Identify which cell holds the provided text, then report its [X, Y] central coordinate. 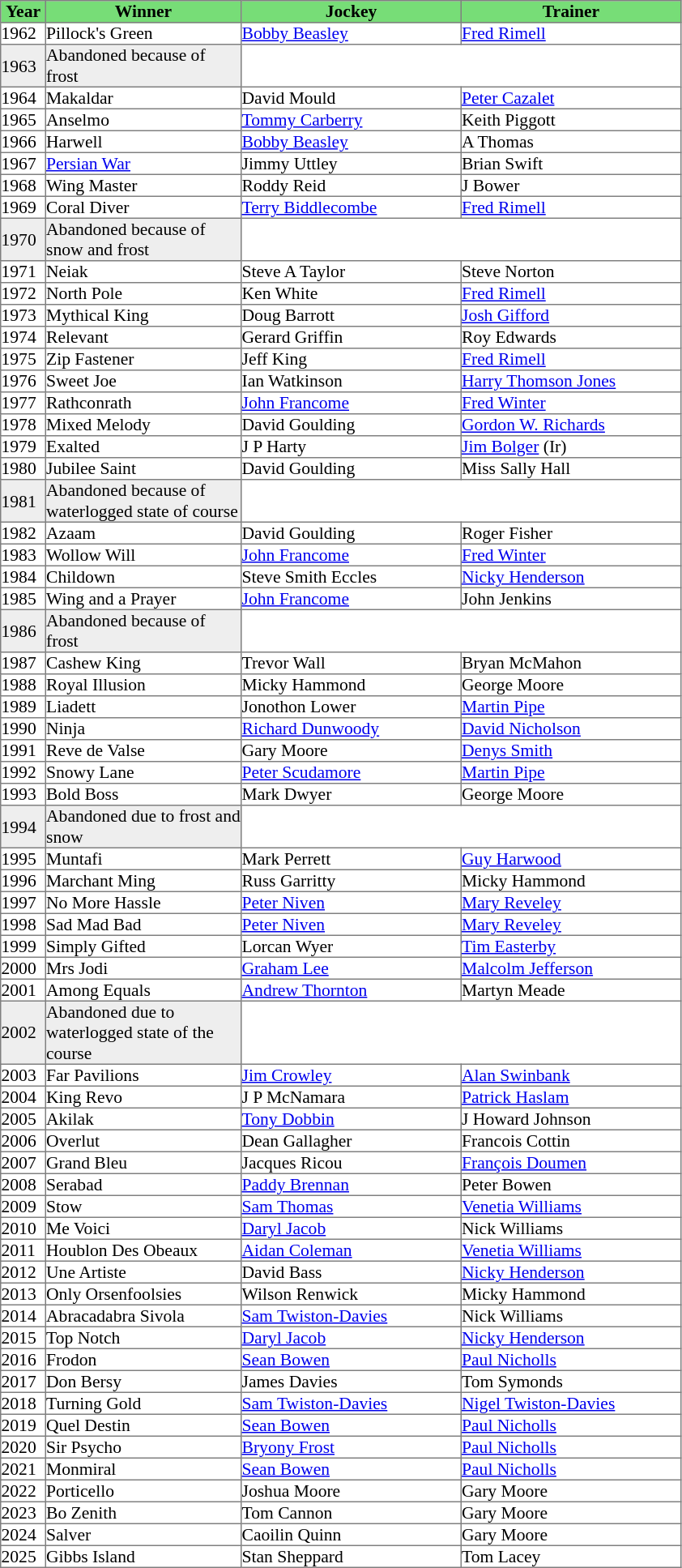
Abracadabra Sivola [143, 1316]
Muntafi [143, 859]
Tim Easterby [571, 946]
King Revo [143, 1097]
1999 [23, 946]
2016 [23, 1360]
1978 [23, 425]
Harry Thomson Jones [571, 381]
1985 [23, 598]
Gibbs Island [143, 1556]
Makaldar [143, 97]
Akilak [143, 1118]
Jonothon Lower [352, 707]
Ninja [143, 729]
Turning Gold [143, 1404]
François Doumen [571, 1162]
1981 [23, 501]
Jim Bolger (Ir) [571, 447]
Houblon Des Obeaux [143, 1250]
Bryony Frost [352, 1447]
1996 [23, 880]
Sad Mad Bad [143, 924]
1992 [23, 773]
Peter Bowen [571, 1185]
1964 [23, 97]
Year [23, 11]
Liadett [143, 707]
Ken White [352, 293]
2022 [23, 1491]
Malcolm Jefferson [571, 968]
No More Hassle [143, 903]
A Thomas [571, 141]
Aidan Coleman [352, 1250]
Francois Cottin [571, 1141]
2024 [23, 1535]
Denys Smith [571, 750]
Guy Harwood [571, 859]
Mark Perrett [352, 859]
Sam Thomas [352, 1206]
Me Voici [143, 1228]
Andrew Thornton [352, 990]
2002 [23, 1032]
Abandoned because of waterlogged state of course [143, 501]
2009 [23, 1206]
Abandoned because of snow and frost [143, 239]
1970 [23, 239]
David Mould [352, 97]
Abandoned due to frost and snow [143, 827]
Persian War [143, 164]
1963 [23, 66]
Tom Cannon [352, 1512]
Peter Cazalet [571, 97]
Marchant Ming [143, 880]
Pillock's Green [143, 34]
Bryan McMahon [571, 663]
1974 [23, 337]
2001 [23, 990]
1993 [23, 794]
Rathconrath [143, 404]
Anselmo [143, 120]
2019 [23, 1425]
1990 [23, 729]
Bo Zenith [143, 1512]
1973 [23, 316]
2021 [23, 1468]
Jockey [352, 11]
Azaam [143, 533]
Steve A Taylor [352, 272]
1965 [23, 120]
Grand Bleu [143, 1162]
Richard Dunwoody [352, 729]
Lorcan Wyer [352, 946]
Only Orsenfoolsies [143, 1293]
1995 [23, 859]
Jubilee Saint [143, 468]
Doug Barrott [352, 316]
Gerard Griffin [352, 337]
Steve Norton [571, 272]
Reve de Valse [143, 750]
Roddy Reid [352, 185]
Paddy Brennan [352, 1185]
Harwell [143, 141]
Ian Watkinson [352, 381]
Dean Gallagher [352, 1141]
2013 [23, 1293]
1998 [23, 924]
Coral Diver [143, 207]
Tom Symonds [571, 1381]
Top Notch [143, 1337]
Mark Dwyer [352, 794]
Gordon W. Richards [571, 425]
Mythical King [143, 316]
2000 [23, 968]
2007 [23, 1162]
Mrs Jodi [143, 968]
Graham Lee [352, 968]
Jimmy Uttley [352, 164]
Abandoned due to waterlogged state of the course [143, 1032]
1980 [23, 468]
Miss Sally Hall [571, 468]
2012 [23, 1272]
David Bass [352, 1272]
1987 [23, 663]
1962 [23, 34]
Trainer [571, 11]
2004 [23, 1097]
Winner [143, 11]
Wilson Renwick [352, 1293]
Nigel Twiston-Davies [571, 1404]
2018 [23, 1404]
Caoilin Quinn [352, 1535]
1967 [23, 164]
Zip Fastener [143, 360]
1989 [23, 707]
Brian Swift [571, 164]
2015 [23, 1337]
Snowy Lane [143, 773]
Porticello [143, 1491]
J Howard Johnson [571, 1118]
2011 [23, 1250]
Mixed Melody [143, 425]
Sir Psycho [143, 1447]
Wollow Will [143, 554]
Frodon [143, 1360]
Don Bersy [143, 1381]
J P Harty [352, 447]
1975 [23, 360]
Simply Gifted [143, 946]
Keith Piggott [571, 120]
2020 [23, 1447]
Exalted [143, 447]
2005 [23, 1118]
Neiak [143, 272]
David Nicholson [571, 729]
1976 [23, 381]
1983 [23, 554]
Wing and a Prayer [143, 598]
Tom Lacey [571, 1556]
Overlut [143, 1141]
Russ Garritty [352, 880]
Far Pavilions [143, 1075]
2010 [23, 1228]
Jim Crowley [352, 1075]
2025 [23, 1556]
2006 [23, 1141]
John Jenkins [571, 598]
Terry Biddlecombe [352, 207]
Bold Boss [143, 794]
J Bower [571, 185]
Martyn Meade [571, 990]
1969 [23, 207]
1984 [23, 577]
1977 [23, 404]
Joshua Moore [352, 1491]
Wing Master [143, 185]
James Davies [352, 1381]
1988 [23, 686]
Childown [143, 577]
1966 [23, 141]
Josh Gifford [571, 316]
2003 [23, 1075]
Steve Smith Eccles [352, 577]
2017 [23, 1381]
North Pole [143, 293]
Alan Swinbank [571, 1075]
Relevant [143, 337]
1972 [23, 293]
Quel Destin [143, 1425]
Royal Illusion [143, 686]
Salver [143, 1535]
Among Equals [143, 990]
Patrick Haslam [571, 1097]
2014 [23, 1316]
1971 [23, 272]
1982 [23, 533]
Sweet Joe [143, 381]
1979 [23, 447]
Serabad [143, 1185]
Monmiral [143, 1468]
Peter Scudamore [352, 773]
Jeff King [352, 360]
Une Artiste [143, 1272]
Jacques Ricou [352, 1162]
Roger Fisher [571, 533]
Stan Sheppard [352, 1556]
2008 [23, 1185]
Tommy Carberry [352, 120]
Roy Edwards [571, 337]
Trevor Wall [352, 663]
1997 [23, 903]
J P McNamara [352, 1097]
2023 [23, 1512]
1968 [23, 185]
1991 [23, 750]
Stow [143, 1206]
Tony Dobbin [352, 1118]
1986 [23, 630]
Cashew King [143, 663]
1994 [23, 827]
